Return (x, y) of the center of cell containing provided text 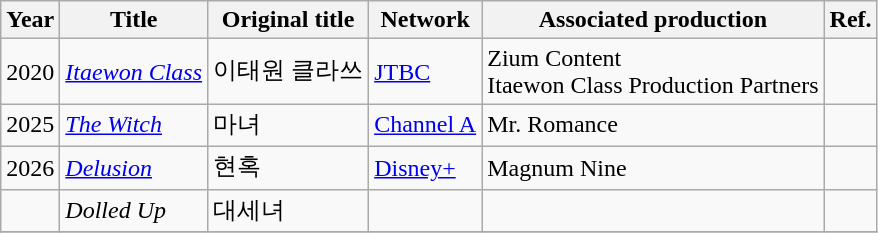
마녀 (288, 126)
Ref. (850, 20)
Network (426, 20)
대세녀 (288, 210)
Year (30, 20)
이태원 클라쓰 (288, 72)
Delusion (134, 168)
JTBC (426, 72)
2025 (30, 126)
Original title (288, 20)
Associated production (653, 20)
2020 (30, 72)
Zium ContentItaewon Class Production Partners (653, 72)
The Witch (134, 126)
Dolled Up (134, 210)
Itaewon Class (134, 72)
Disney+ (426, 168)
현혹 (288, 168)
Channel A (426, 126)
Title (134, 20)
Magnum Nine (653, 168)
2026 (30, 168)
Mr. Romance (653, 126)
